Extract the (X, Y) coordinate from the center of the cell holding the provided text.  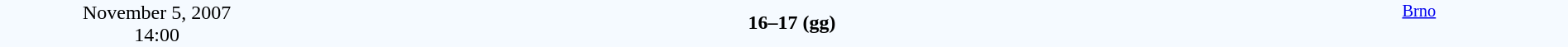
November 5, 200714:00 (157, 23)
16–17 (gg) (791, 22)
Brno (1419, 23)
